Output the (x, y) coordinate of the center of the cell containing the given text.  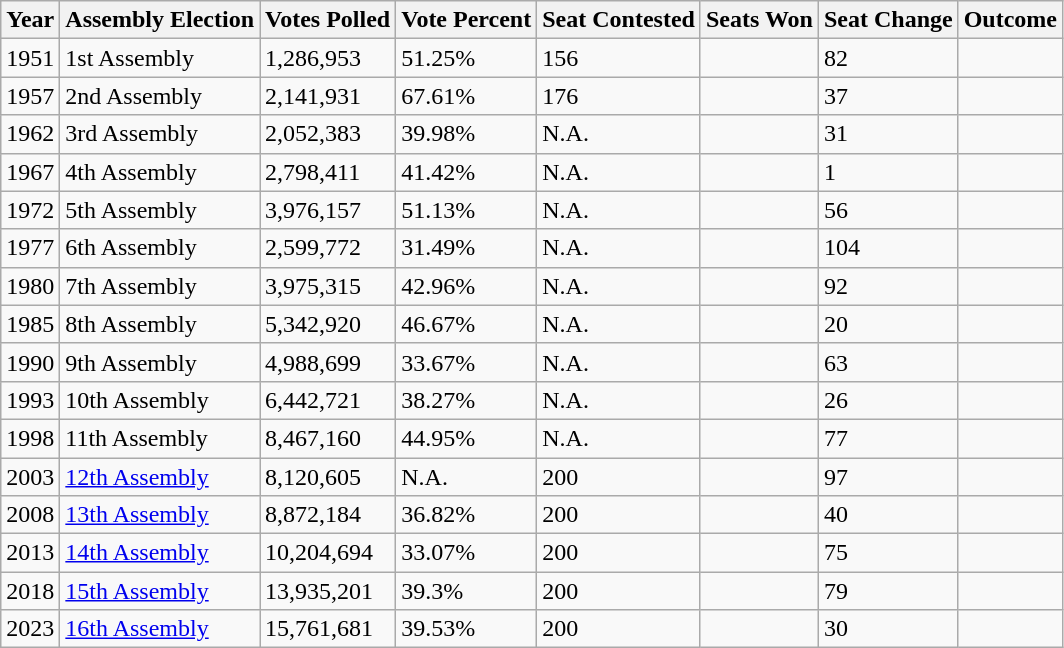
40 (888, 515)
31 (888, 134)
3rd Assembly (160, 134)
97 (888, 477)
38.27% (466, 400)
42.96% (466, 286)
8,872,184 (328, 515)
13th Assembly (160, 515)
33.07% (466, 553)
92 (888, 286)
1998 (30, 438)
2023 (30, 629)
41.42% (466, 172)
1980 (30, 286)
51.13% (466, 210)
1990 (30, 362)
176 (619, 96)
104 (888, 248)
20 (888, 324)
1,286,953 (328, 58)
9th Assembly (160, 362)
36.82% (466, 515)
1 (888, 172)
11th Assembly (160, 438)
Seat Change (888, 20)
1962 (30, 134)
2018 (30, 591)
39.53% (466, 629)
82 (888, 58)
30 (888, 629)
Seat Contested (619, 20)
2nd Assembly (160, 96)
2,599,772 (328, 248)
10,204,694 (328, 553)
12th Assembly (160, 477)
2008 (30, 515)
156 (619, 58)
39.98% (466, 134)
2013 (30, 553)
5th Assembly (160, 210)
Vote Percent (466, 20)
Year (30, 20)
1985 (30, 324)
1967 (30, 172)
3,975,315 (328, 286)
8,467,160 (328, 438)
1957 (30, 96)
1972 (30, 210)
1951 (30, 58)
8,120,605 (328, 477)
4th Assembly (160, 172)
13,935,201 (328, 591)
51.25% (466, 58)
15,761,681 (328, 629)
14th Assembly (160, 553)
2,052,383 (328, 134)
56 (888, 210)
1977 (30, 248)
2,798,411 (328, 172)
5,342,920 (328, 324)
46.67% (466, 324)
31.49% (466, 248)
33.67% (466, 362)
15th Assembly (160, 591)
44.95% (466, 438)
2,141,931 (328, 96)
67.61% (466, 96)
Outcome (1010, 20)
7th Assembly (160, 286)
8th Assembly (160, 324)
75 (888, 553)
1993 (30, 400)
16th Assembly (160, 629)
2003 (30, 477)
6th Assembly (160, 248)
79 (888, 591)
63 (888, 362)
4,988,699 (328, 362)
10th Assembly (160, 400)
1st Assembly (160, 58)
26 (888, 400)
6,442,721 (328, 400)
77 (888, 438)
39.3% (466, 591)
Seats Won (759, 20)
37 (888, 96)
Votes Polled (328, 20)
3,976,157 (328, 210)
Assembly Election (160, 20)
